Output the [x, y] coordinate of the center of the cell containing the given text.  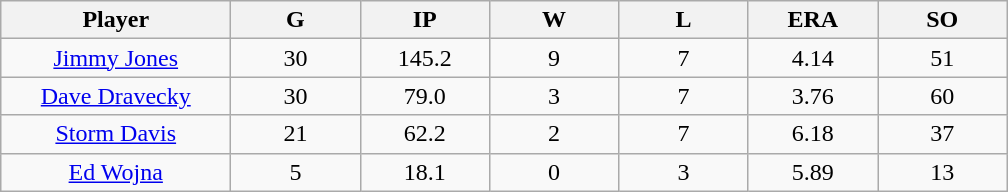
21 [296, 134]
5.89 [812, 172]
9 [554, 58]
2 [554, 134]
79.0 [424, 96]
Jimmy Jones [116, 58]
62.2 [424, 134]
6.18 [812, 134]
Dave Dravecky [116, 96]
Ed Wojna [116, 172]
0 [554, 172]
13 [942, 172]
Player [116, 20]
ERA [812, 20]
SO [942, 20]
G [296, 20]
IP [424, 20]
51 [942, 58]
L [684, 20]
3.76 [812, 96]
Storm Davis [116, 134]
5 [296, 172]
18.1 [424, 172]
145.2 [424, 58]
4.14 [812, 58]
37 [942, 134]
W [554, 20]
60 [942, 96]
